Locate the cell with the specified text and output its [x, y] center coordinate. 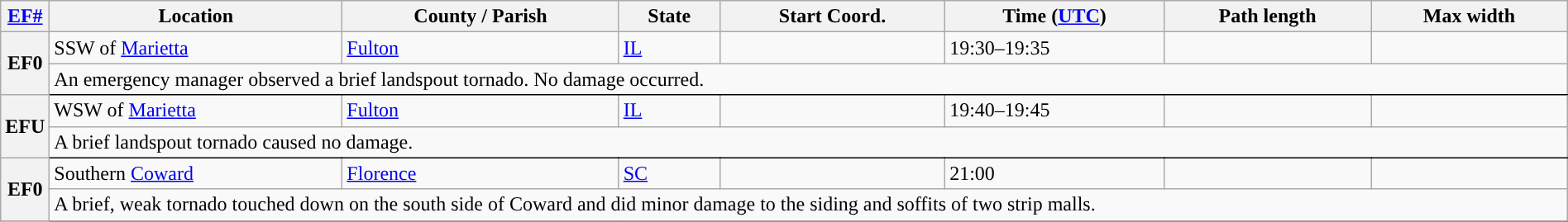
SC [669, 173]
Southern Coward [196, 173]
SSW of Marietta [196, 48]
Path length [1267, 17]
A brief, weak tornado touched down on the south side of Coward and did minor damage to the siding and soffits of two strip malls. [809, 205]
21:00 [1055, 173]
WSW of Marietta [196, 111]
Location [196, 17]
EF# [25, 17]
Max width [1469, 17]
Time (UTC) [1055, 17]
An emergency manager observed a brief landspout tornado. No damage occurred. [809, 79]
Florence [480, 173]
Start Coord. [832, 17]
State [669, 17]
County / Parish [480, 17]
19:30–19:35 [1055, 48]
19:40–19:45 [1055, 111]
A brief landspout tornado caused no damage. [809, 142]
EFU [25, 126]
